Output the (X, Y) coordinate of the center of the cell containing the given text.  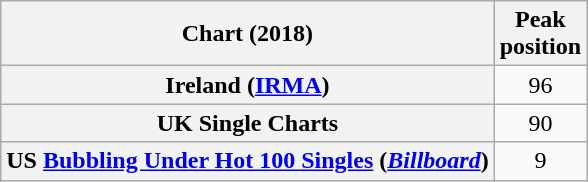
9 (540, 161)
Chart (2018) (248, 34)
US Bubbling Under Hot 100 Singles (Billboard) (248, 161)
UK Single Charts (248, 123)
96 (540, 85)
Peakposition (540, 34)
90 (540, 123)
Ireland (IRMA) (248, 85)
